Search for the cell housing the specified text and yield its [x, y] center coordinate. 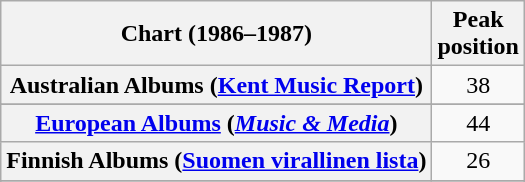
Chart (1986–1987) [216, 34]
44 [478, 123]
Finnish Albums (Suomen virallinen lista) [216, 161]
26 [478, 161]
European Albums (Music & Media) [216, 123]
Peakposition [478, 34]
38 [478, 85]
Australian Albums (Kent Music Report) [216, 85]
